Output the (x, y) coordinate of the center of the cell containing the given text.  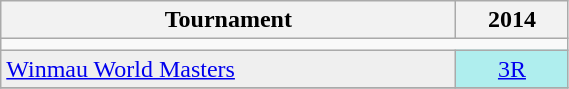
2014 (512, 20)
3R (512, 69)
Winmau World Masters (228, 69)
Tournament (228, 20)
